Pinpoint the cell where the given text exists, returning its (x, y) midpoint coordinate. 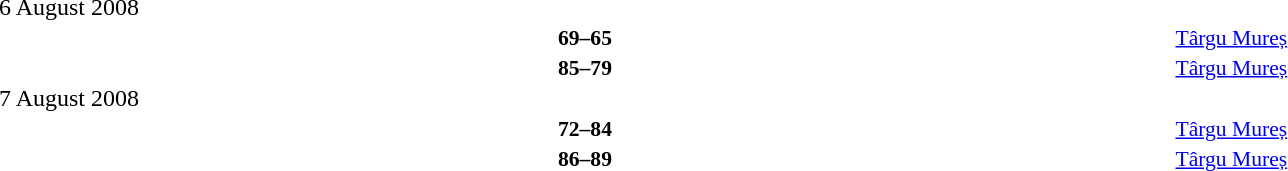
85–79 (584, 68)
72–84 (584, 129)
69–65 (584, 38)
